Return [x, y] of the center of cell containing provided text 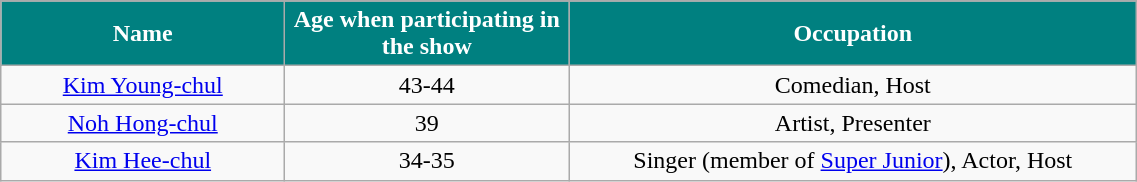
Age when participating in the show [427, 34]
34-35 [427, 161]
39 [427, 123]
Singer (member of Super Junior), Actor, Host [853, 161]
Name [143, 34]
Occupation [853, 34]
Kim Hee-chul [143, 161]
Artist, Presenter [853, 123]
Comedian, Host [853, 85]
Noh Hong-chul [143, 123]
43-44 [427, 85]
Kim Young-chul [143, 85]
